Search for the cell housing the specified text and yield its (X, Y) center coordinate. 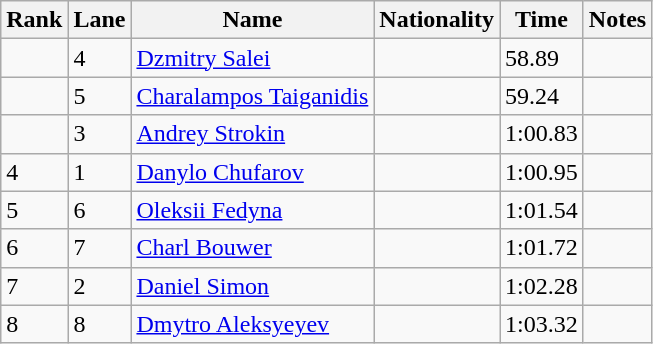
Charl Bouwer (252, 248)
1:00.83 (542, 134)
1:03.32 (542, 324)
Oleksii Fedyna (252, 210)
Rank (34, 20)
Notes (617, 20)
3 (100, 134)
Dmytro Aleksyeyev (252, 324)
1:00.95 (542, 172)
Dzmitry Salei (252, 58)
Time (542, 20)
Danylo Chufarov (252, 172)
1:01.72 (542, 248)
58.89 (542, 58)
1:02.28 (542, 286)
59.24 (542, 96)
Name (252, 20)
Lane (100, 20)
Daniel Simon (252, 286)
2 (100, 286)
Charalampos Taiganidis (252, 96)
Andrey Strokin (252, 134)
1:01.54 (542, 210)
Nationality (437, 20)
1 (100, 172)
